Determine the (X, Y) coordinate at the center of the cell enclosing the given text.  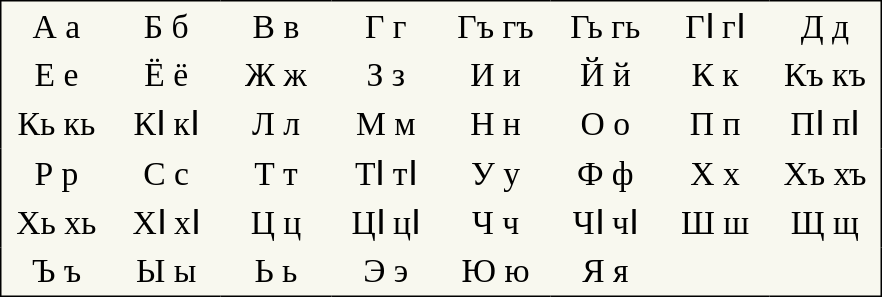
Ь ь (276, 272)
Е е (56, 75)
Э э (386, 272)
Ц ц (276, 223)
М м (386, 124)
Л л (276, 124)
Ж ж (276, 75)
Хъ хъ (826, 173)
Гь гь (605, 26)
Ъ ъ (56, 272)
ЧӀ чӀ (605, 223)
Б б (166, 26)
В в (276, 26)
Кь кь (56, 124)
Ш ш (715, 223)
Ю ю (496, 272)
Ф ф (605, 173)
КӀ кӀ (166, 124)
З з (386, 75)
Й й (605, 75)
ГӀ гӀ (715, 26)
Х х (715, 173)
Я я (605, 272)
Т т (276, 173)
ТӀ тӀ (386, 173)
П п (715, 124)
ЦӀ цӀ (386, 223)
Ё ё (166, 75)
К к (715, 75)
Хь хь (56, 223)
Гъ гъ (496, 26)
Д д (826, 26)
ХӀ хӀ (166, 223)
Р р (56, 173)
Н н (496, 124)
Ч ч (496, 223)
Къ къ (826, 75)
И и (496, 75)
А а (56, 26)
О о (605, 124)
С с (166, 173)
Щ щ (826, 223)
Ы ы (166, 272)
Г г (386, 26)
ПӀ пӀ (826, 124)
У у (496, 173)
